Return (X, Y) of the center of cell containing provided text 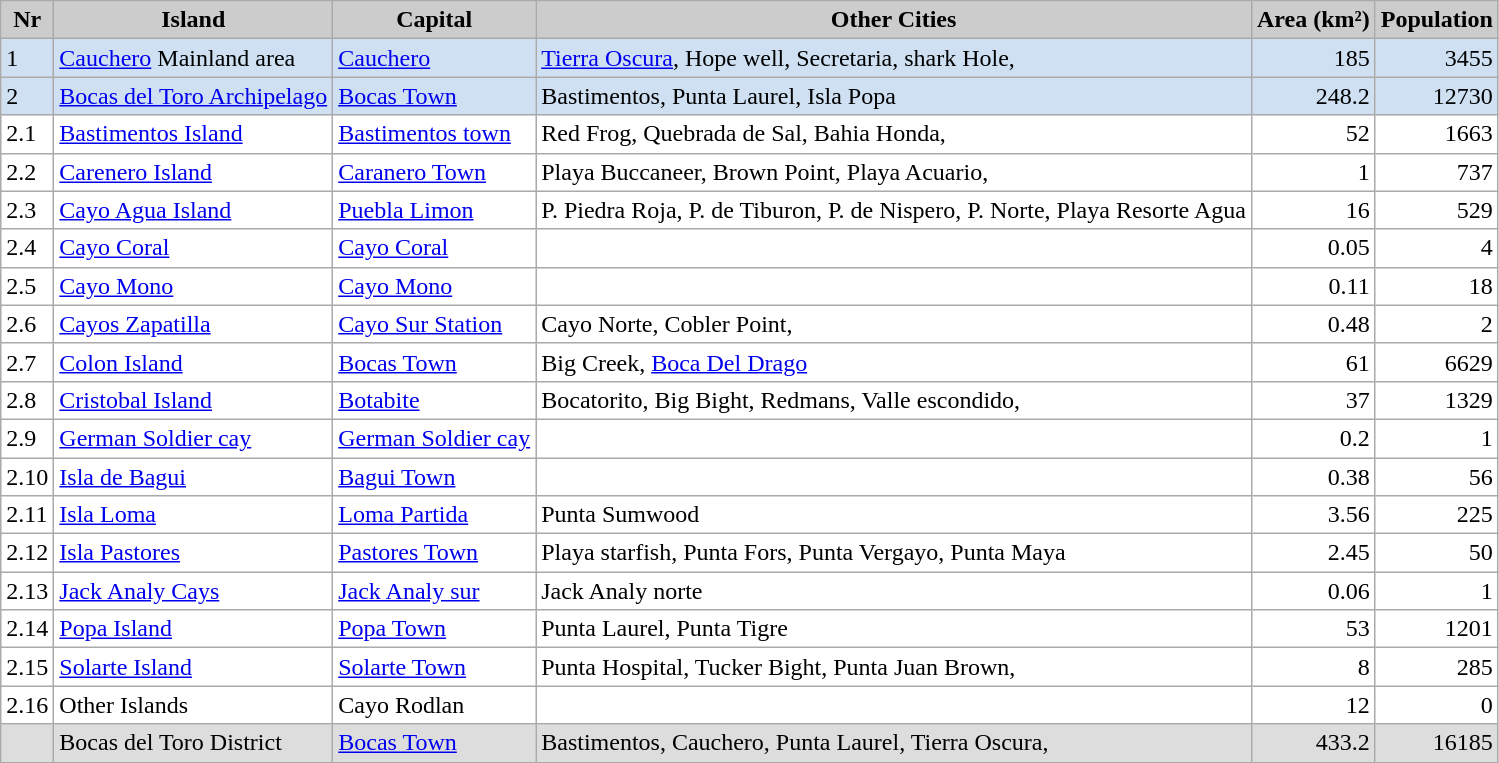
Colon Island (194, 362)
Other Islands (194, 705)
Cauchero (434, 58)
Isla Pastores (194, 553)
Bocas del Toro Archipelago (194, 96)
P. Piedra Roja, P. de Tiburon, P. de Nispero, P. Norte, Playa Resorte Agua (894, 210)
Tierra Oscura, Hope well, Secretaria, shark Hole, (894, 58)
37 (1313, 400)
3455 (1436, 58)
225 (1436, 515)
61 (1313, 362)
285 (1436, 667)
2.5 (28, 286)
Popa Island (194, 629)
1663 (1436, 134)
1329 (1436, 400)
2.13 (28, 591)
Other Cities (894, 20)
2.1 (28, 134)
Bagui Town (434, 477)
2.2 (28, 172)
Bocatorito, Big Bight, Redmans, Valle escondido, (894, 400)
Cayo Sur Station (434, 324)
Puebla Limon (434, 210)
Caranero Town (434, 172)
2.14 (28, 629)
737 (1436, 172)
Bastimentos Island (194, 134)
185 (1313, 58)
0 (1436, 705)
50 (1436, 553)
12 (1313, 705)
Jack Analy sur (434, 591)
Capital (434, 20)
12730 (1436, 96)
Playa starfish, Punta Fors, Punta Vergayo, Punta Maya (894, 553)
Jack Analy Cays (194, 591)
Cayo Agua Island (194, 210)
Bastimentos town (434, 134)
1201 (1436, 629)
Bastimentos, Punta Laurel, Isla Popa (894, 96)
2.3 (28, 210)
52 (1313, 134)
529 (1436, 210)
Cayo Rodlan (434, 705)
0.11 (1313, 286)
16185 (1436, 743)
Cristobal Island (194, 400)
Punta Hospital, Tucker Bight, Punta Juan Brown, (894, 667)
2.8 (28, 400)
Loma Partida (434, 515)
3.56 (1313, 515)
Pastores Town (434, 553)
Nr (28, 20)
53 (1313, 629)
2.16 (28, 705)
Playa Buccaneer, Brown Point, Playa Acuario, (894, 172)
Popa Town (434, 629)
Solarte Island (194, 667)
8 (1313, 667)
2.45 (1313, 553)
Bocas del Toro District (194, 743)
18 (1436, 286)
6629 (1436, 362)
Population (1436, 20)
Isla de Bagui (194, 477)
Cayo Norte, Cobler Point, (894, 324)
56 (1436, 477)
0.48 (1313, 324)
2.11 (28, 515)
2.6 (28, 324)
Botabite (434, 400)
2.12 (28, 553)
4 (1436, 248)
2.4 (28, 248)
0.2 (1313, 438)
Red Frog, Quebrada de Sal, Bahia Honda, (894, 134)
2.9 (28, 438)
0.05 (1313, 248)
2.10 (28, 477)
Cayos Zapatilla (194, 324)
Cauchero Mainland area (194, 58)
Carenero Island (194, 172)
Punta Laurel, Punta Tigre (894, 629)
0.06 (1313, 591)
2.15 (28, 667)
0.38 (1313, 477)
Isla Loma (194, 515)
2.7 (28, 362)
Punta Sumwood (894, 515)
Jack Analy norte (894, 591)
Solarte Town (434, 667)
Bastimentos, Cauchero, Punta Laurel, Tierra Oscura, (894, 743)
16 (1313, 210)
Area (km²) (1313, 20)
Big Creek, Boca Del Drago (894, 362)
433.2 (1313, 743)
248.2 (1313, 96)
Island (194, 20)
